From the cell containing the given text, extract its center point as [x, y] coordinate. 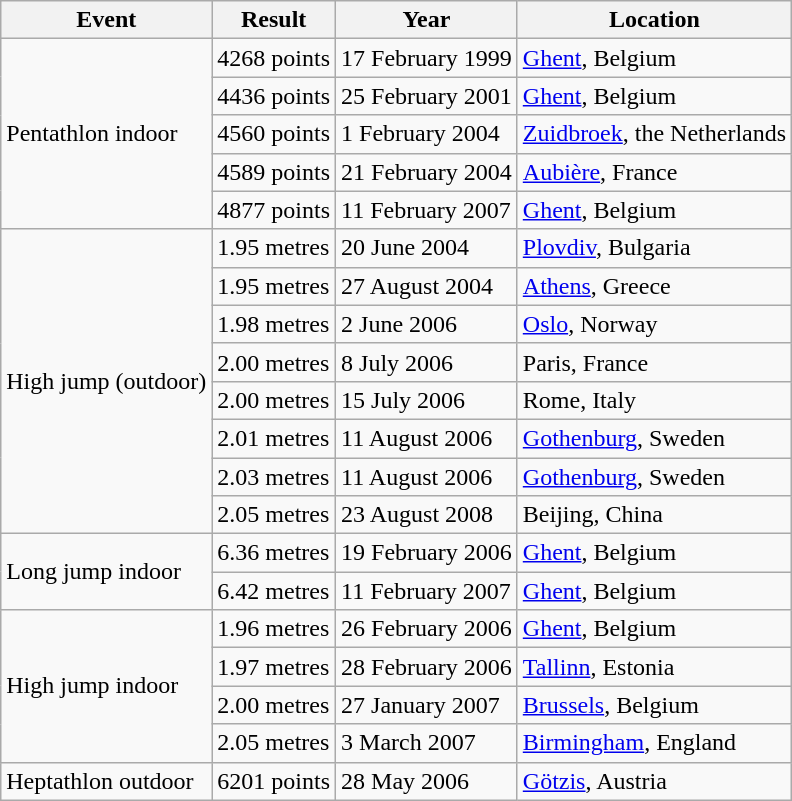
Tallinn, Estonia [654, 667]
28 February 2006 [427, 667]
25 February 2001 [427, 96]
Birmingham, England [654, 743]
8 July 2006 [427, 362]
Rome, Italy [654, 400]
Year [427, 20]
1.98 metres [274, 324]
20 June 2004 [427, 248]
23 August 2008 [427, 515]
2.03 metres [274, 477]
26 February 2006 [427, 629]
Athens, Greece [654, 286]
Aubière, France [654, 172]
Oslo, Norway [654, 324]
15 July 2006 [427, 400]
4268 points [274, 58]
1.97 metres [274, 667]
6.36 metres [274, 553]
6201 points [274, 781]
Long jump indoor [106, 572]
1.96 metres [274, 629]
Zuidbroek, the Netherlands [654, 134]
Beijing, China [654, 515]
27 January 2007 [427, 705]
Brussels, Belgium [654, 705]
Pentathlon indoor [106, 134]
1 February 2004 [427, 134]
Location [654, 20]
28 May 2006 [427, 781]
High jump indoor [106, 686]
High jump (outdoor) [106, 381]
6.42 metres [274, 591]
2 June 2006 [427, 324]
4560 points [274, 134]
4589 points [274, 172]
21 February 2004 [427, 172]
4436 points [274, 96]
Heptathlon outdoor [106, 781]
27 August 2004 [427, 286]
3 March 2007 [427, 743]
Result [274, 20]
17 February 1999 [427, 58]
Event [106, 20]
Plovdiv, Bulgaria [654, 248]
4877 points [274, 210]
Paris, France [654, 362]
19 February 2006 [427, 553]
2.01 metres [274, 438]
Götzis, Austria [654, 781]
